Capture the cell that displays the provided text and extract its (X, Y) central coordinate. 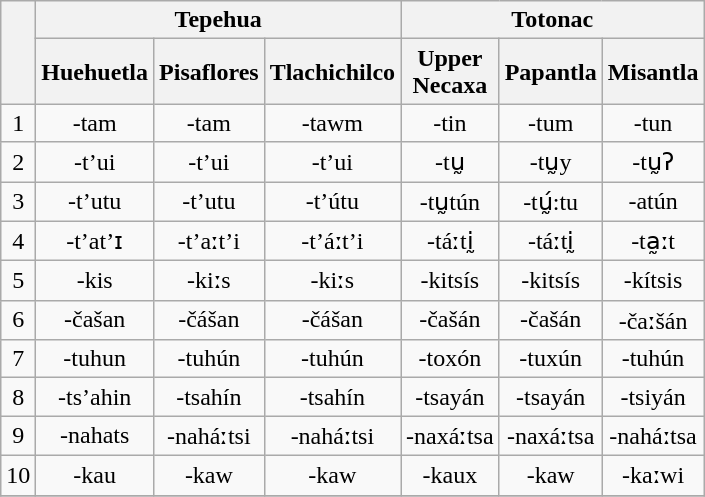
3 (18, 202)
-tṵtún (450, 202)
-kítsis (653, 281)
-čašan (95, 320)
-atún (653, 202)
-čaːšán (653, 320)
-ta̰ːt (653, 241)
Huehuetla (95, 72)
-t’at’ɪ (95, 241)
-tun (653, 123)
-tawm (332, 123)
-naháːtsa (653, 436)
Tlachichilco (332, 72)
4 (18, 241)
-t’útu (332, 202)
-kaux (450, 475)
-tṵ (450, 162)
-t’áːt’i (332, 241)
-toxón (450, 359)
-t’aːt’i (210, 241)
9 (18, 436)
-ts’ahin (95, 397)
Pisaflores (210, 72)
-tsiyán (653, 397)
-tuxún (550, 359)
-tṵʔ (653, 162)
Upper Necaxa (450, 72)
Papantla (550, 72)
1 (18, 123)
Tepehua (218, 20)
10 (18, 475)
2 (18, 162)
Totonac (552, 20)
5 (18, 281)
Misantla (653, 72)
-kis (95, 281)
-kau (95, 475)
-nahats (95, 436)
-tum (550, 123)
-tuhun (95, 359)
-kaːwi (653, 475)
-tṵy (550, 162)
7 (18, 359)
-tin (450, 123)
6 (18, 320)
-tṵ́:tu (550, 202)
8 (18, 397)
